Pinpoint the cell where the given text exists, returning its (x, y) midpoint coordinate. 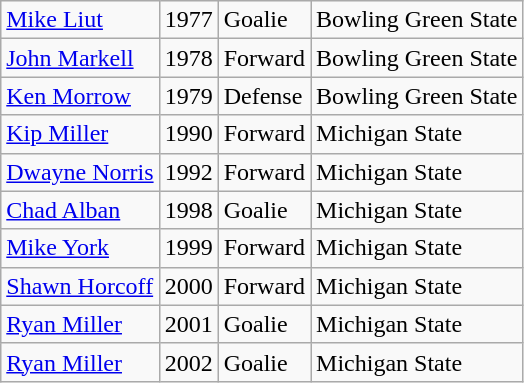
1998 (188, 210)
1999 (188, 248)
John Markell (80, 58)
Kip Miller (80, 134)
1990 (188, 134)
Chad Alban (80, 210)
Ken Morrow (80, 96)
1978 (188, 58)
1979 (188, 96)
Mike Liut (80, 20)
Defense (264, 96)
1992 (188, 172)
2001 (188, 324)
2000 (188, 286)
Shawn Horcoff (80, 286)
2002 (188, 362)
Dwayne Norris (80, 172)
1977 (188, 20)
Mike York (80, 248)
